Detect which cell encompasses the target text, then output its (X, Y) center coordinate. 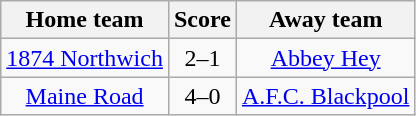
1874 Northwich (85, 58)
2–1 (202, 58)
Maine Road (85, 96)
Score (202, 20)
4–0 (202, 96)
A.F.C. Blackpool (325, 96)
Abbey Hey (325, 58)
Away team (325, 20)
Home team (85, 20)
